Return (x, y) of the center of cell containing provided text 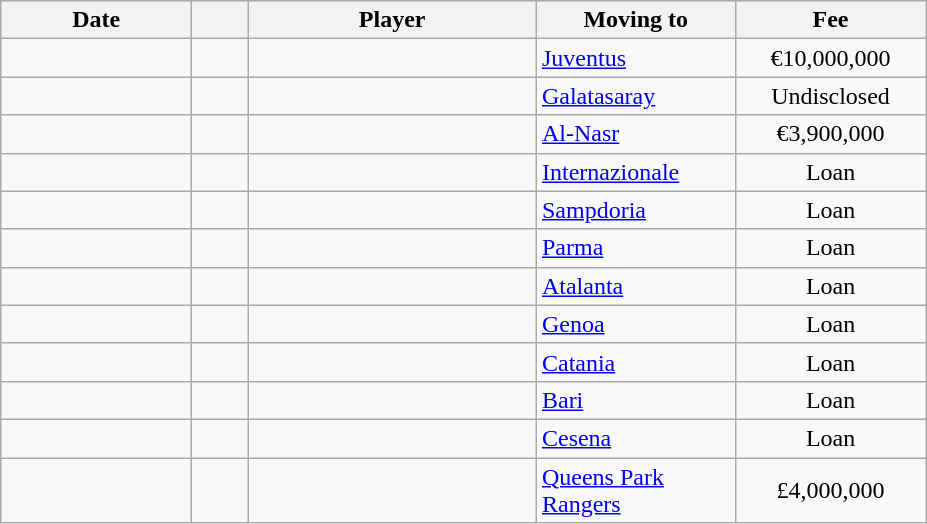
Undisclosed (830, 96)
Date (96, 20)
£4,000,000 (830, 490)
Player (392, 20)
Galatasaray (636, 96)
Al-Nasr (636, 134)
Bari (636, 400)
€10,000,000 (830, 58)
Atalanta (636, 286)
Genoa (636, 324)
Fee (830, 20)
€3,900,000 (830, 134)
Cesena (636, 438)
Sampdoria (636, 210)
Internazionale (636, 172)
Catania (636, 362)
Queens Park Rangers (636, 490)
Juventus (636, 58)
Parma (636, 248)
Moving to (636, 20)
